Determine the (x, y) coordinate at the center of the cell enclosing the given text.  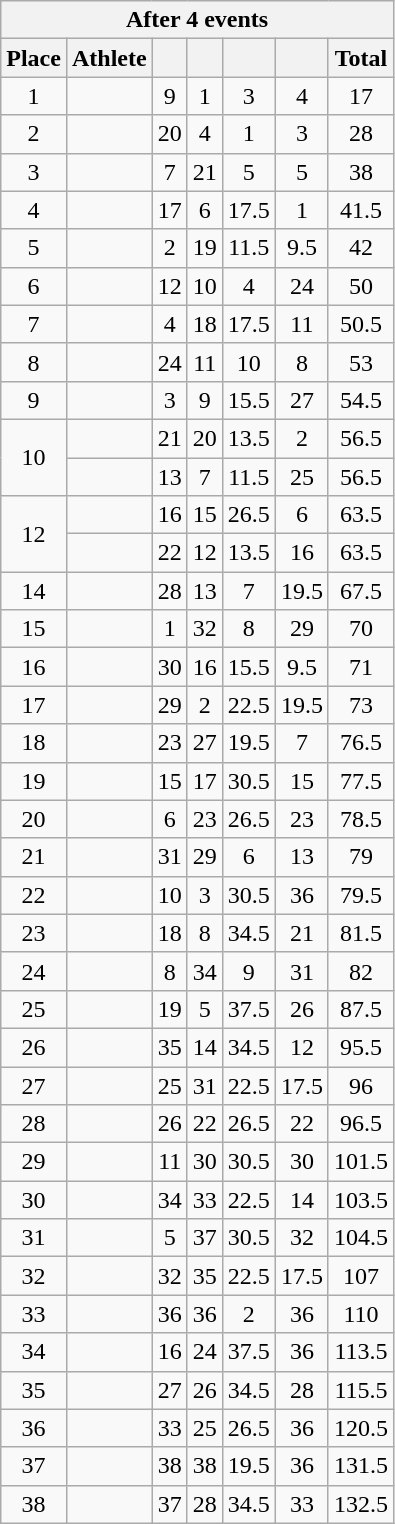
41.5 (360, 210)
77.5 (360, 781)
96.5 (360, 1124)
113.5 (360, 1352)
131.5 (360, 1466)
132.5 (360, 1504)
71 (360, 667)
81.5 (360, 933)
103.5 (360, 1200)
120.5 (360, 1428)
76.5 (360, 743)
87.5 (360, 1009)
104.5 (360, 1238)
78.5 (360, 819)
Total (360, 58)
115.5 (360, 1390)
101.5 (360, 1162)
79.5 (360, 895)
54.5 (360, 400)
After 4 events (198, 20)
Athlete (109, 58)
73 (360, 705)
95.5 (360, 1047)
Place (34, 58)
70 (360, 629)
42 (360, 248)
53 (360, 362)
50 (360, 286)
82 (360, 971)
79 (360, 857)
110 (360, 1314)
50.5 (360, 324)
107 (360, 1276)
67.5 (360, 591)
96 (360, 1085)
